Return (x, y) of the center of cell containing provided text 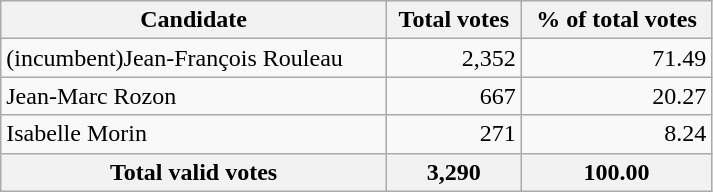
20.27 (616, 96)
667 (454, 96)
3,290 (454, 172)
Total votes (454, 20)
71.49 (616, 58)
% of total votes (616, 20)
Total valid votes (194, 172)
100.00 (616, 172)
Isabelle Morin (194, 134)
8.24 (616, 134)
2,352 (454, 58)
Jean-Marc Rozon (194, 96)
(incumbent)Jean-François Rouleau (194, 58)
Candidate (194, 20)
271 (454, 134)
